Identify which cell holds the provided text, then report its [x, y] central coordinate. 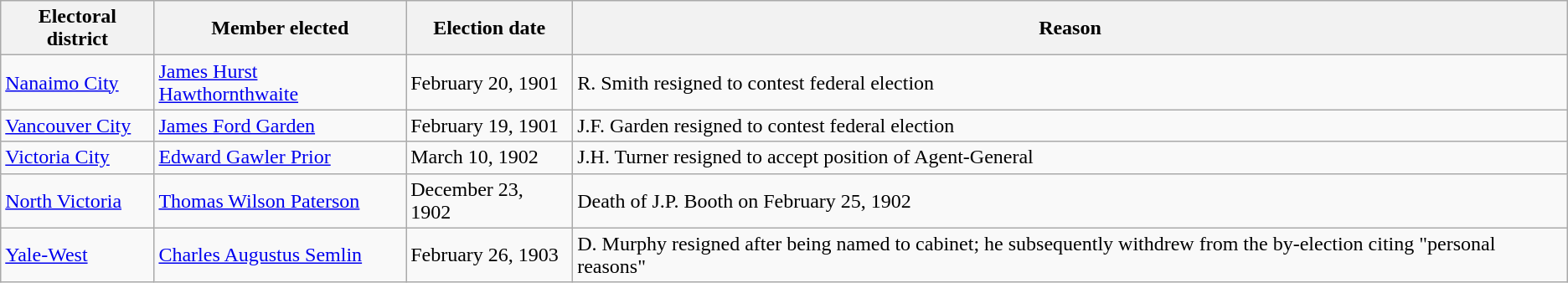
Reason [1070, 28]
Thomas Wilson Paterson [280, 201]
Nanaimo City [77, 82]
James Hurst Hawthornthwaite [280, 82]
R. Smith resigned to contest federal election [1070, 82]
D. Murphy resigned after being named to cabinet; he subsequently withdrew from the by-election citing "personal reasons" [1070, 255]
March 10, 1902 [489, 157]
Edward Gawler Prior [280, 157]
J.H. Turner resigned to accept position of Agent-General [1070, 157]
Death of J.P. Booth on February 25, 1902 [1070, 201]
North Victoria [77, 201]
February 20, 1901 [489, 82]
February 19, 1901 [489, 126]
Electoral district [77, 28]
Member elected [280, 28]
February 26, 1903 [489, 255]
Yale-West [77, 255]
Charles Augustus Semlin [280, 255]
Victoria City [77, 157]
J.F. Garden resigned to contest federal election [1070, 126]
Vancouver City [77, 126]
December 23, 1902 [489, 201]
James Ford Garden [280, 126]
Election date [489, 28]
